Locate the cell with the specified text and output its (X, Y) center coordinate. 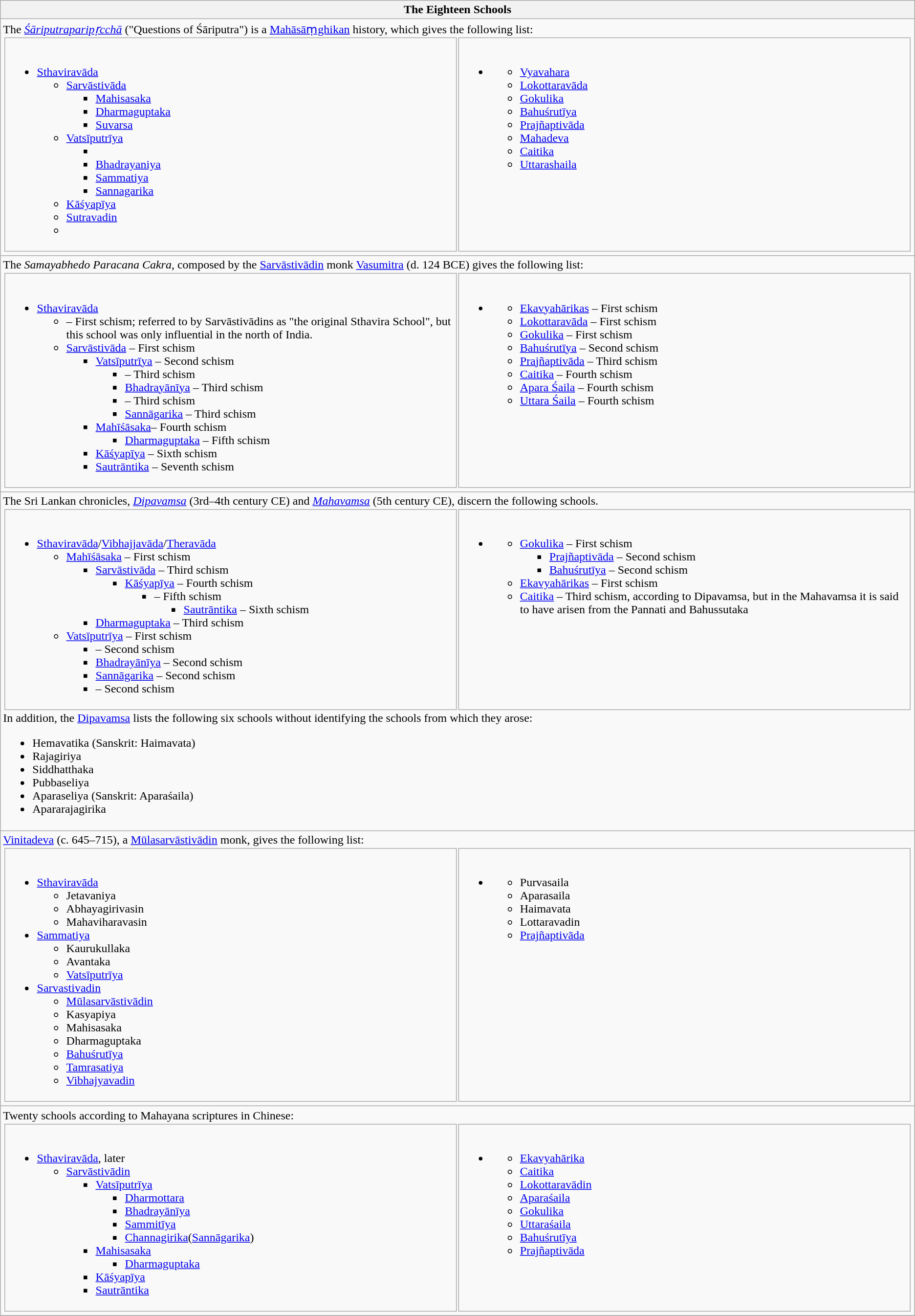
PurvasailaAparasailaHaimavataLottaravadinPrajñaptivāda (684, 975)
The Eighteen Schools (457, 10)
SthaviravādaSarvāstivādaMahisasakaDharmaguptakaSuvarsaVatsīputrīyaBhadrayaniyaSammatiyaSannagarikaKāśyapīyaSutravadin (231, 145)
Sthaviravāda, later SarvāstivādinVatsīputrīyaDharmottaraBhadrayānīyaSammitīyaChannagirika(Sannāgarika)MahisasakaDharmaguptakaKāśyapīyaSautrāntika (231, 1218)
VyavaharaLokottaravādaGokulikaBahuśrutīyaPrajñaptivādaMahadevaCaitikaUttarashaila (684, 145)
EkavyahārikaCaitikaLokottaravādinAparaśailaGokulikaUttaraśailaBahuśrutīyaPrajñaptivāda (684, 1218)
